Pinpoint the cell where the given text exists, returning its [X, Y] midpoint coordinate. 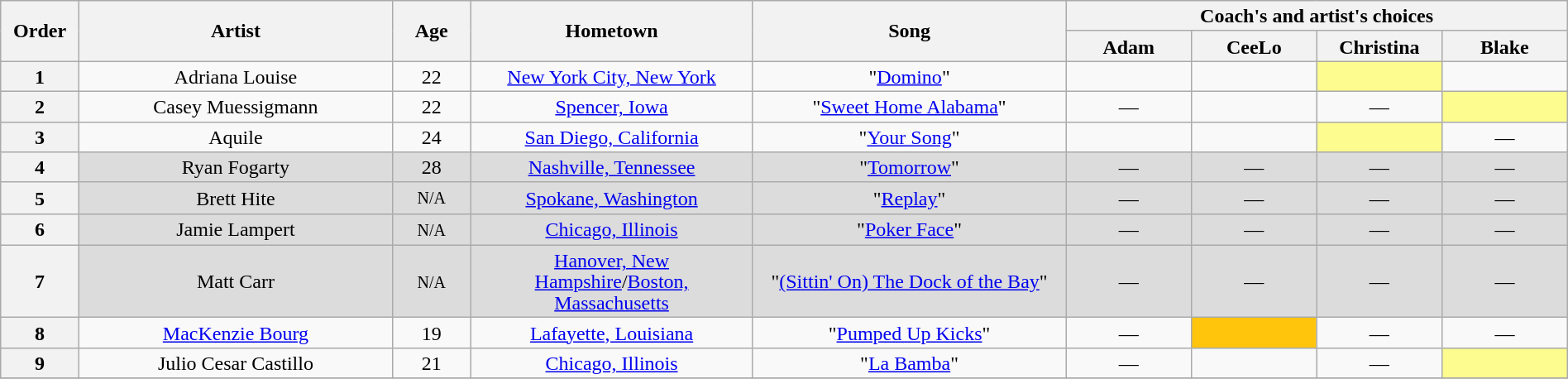
"Replay" [910, 198]
"Sweet Home Alabama" [910, 106]
"Pumped Up Kicks" [910, 333]
Blake [1505, 46]
"Tomorrow" [910, 167]
Brett Hite [235, 198]
8 [40, 333]
7 [40, 281]
6 [40, 229]
"(Sittin' On) The Dock of the Bay" [910, 281]
Ryan Fogarty [235, 167]
19 [432, 333]
New York City, New York [612, 76]
Casey Muessigmann [235, 106]
CeeLo [1255, 46]
"Poker Face" [910, 229]
21 [432, 362]
5 [40, 198]
Jamie Lampert [235, 229]
24 [432, 137]
Coach's and artist's choices [1317, 17]
Matt Carr [235, 281]
Spencer, Iowa [612, 106]
Nashville, Tennessee [612, 167]
4 [40, 167]
Julio Cesar Castillo [235, 362]
28 [432, 167]
Adam [1129, 46]
2 [40, 106]
Lafayette, Louisiana [612, 333]
Hometown [612, 31]
Order [40, 31]
Artist [235, 31]
MacKenzie Bourg [235, 333]
"La Bamba" [910, 362]
Age [432, 31]
San Diego, California [612, 137]
Aquile [235, 137]
Spokane, Washington [612, 198]
"Domino" [910, 76]
Song [910, 31]
"Your Song" [910, 137]
3 [40, 137]
Hanover, New Hampshire/Boston, Massachusetts [612, 281]
Adriana Louise [235, 76]
Christina [1379, 46]
9 [40, 362]
1 [40, 76]
